Return the [X, Y] coordinate for the center point of the cell that contains the specified text.  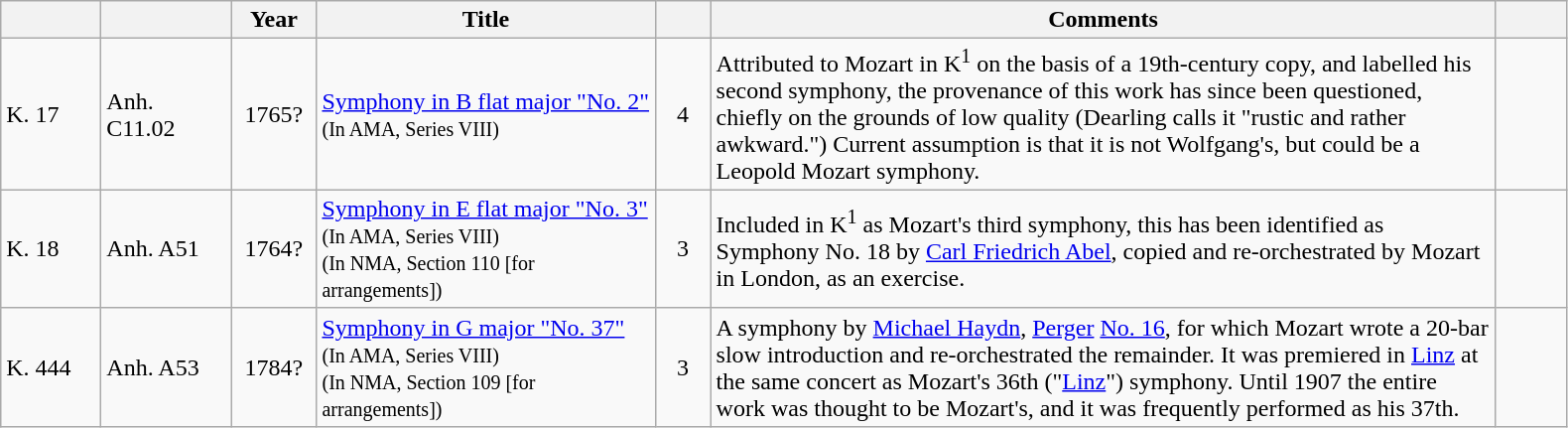
K. 17 [52, 115]
Symphony in E flat major "No. 3"(In AMA, Series VIII)(In NMA, Section 110 [for arrangements]) [486, 248]
Anh. A51 [167, 248]
1784? [274, 367]
Symphony in G major "No. 37"(In AMA, Series VIII)(In NMA, Section 109 [for arrangements]) [486, 367]
1764? [274, 248]
Title [486, 20]
1765? [274, 115]
Year [274, 20]
K. 18 [52, 248]
4 [683, 115]
K. 444 [52, 367]
Anh. C11.02 [167, 115]
Anh. A53 [167, 367]
Symphony in B flat major "No. 2"(In AMA, Series VIII) [486, 115]
Comments [1104, 20]
